Search for the cell housing the specified text and yield its (X, Y) center coordinate. 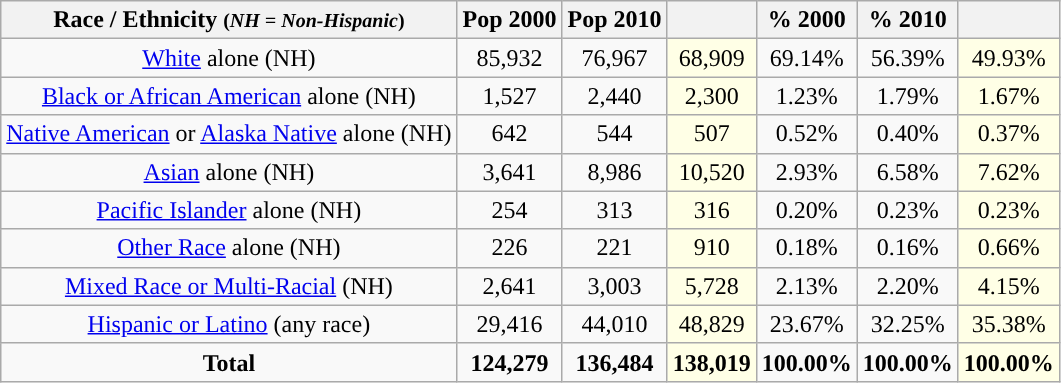
68,909 (712, 58)
Native American or Alaska Native alone (NH) (229, 134)
48,829 (712, 324)
Pacific Islander alone (NH) (229, 210)
56.39% (908, 58)
6.58% (908, 172)
7.62% (1008, 172)
32.25% (908, 324)
544 (614, 134)
254 (510, 210)
0.52% (806, 134)
3,641 (510, 172)
910 (712, 248)
313 (614, 210)
Black or African American alone (NH) (229, 96)
226 (510, 248)
2,641 (510, 286)
44,010 (614, 324)
Asian alone (NH) (229, 172)
Hispanic or Latino (any race) (229, 324)
136,484 (614, 362)
5,728 (712, 286)
76,967 (614, 58)
2,440 (614, 96)
0.40% (908, 134)
Total (229, 362)
2,300 (712, 96)
Race / Ethnicity (NH = Non-Hispanic) (229, 20)
4.15% (1008, 286)
35.38% (1008, 324)
29,416 (510, 324)
3,003 (614, 286)
85,932 (510, 58)
Pop 2010 (614, 20)
1.23% (806, 96)
Pop 2000 (510, 20)
316 (712, 210)
Other Race alone (NH) (229, 248)
138,019 (712, 362)
8,986 (614, 172)
2.93% (806, 172)
49.93% (1008, 58)
White alone (NH) (229, 58)
2.13% (806, 286)
1.67% (1008, 96)
0.20% (806, 210)
1.79% (908, 96)
0.66% (1008, 248)
0.18% (806, 248)
23.67% (806, 324)
0.16% (908, 248)
% 2010 (908, 20)
642 (510, 134)
1,527 (510, 96)
507 (712, 134)
0.37% (1008, 134)
10,520 (712, 172)
69.14% (806, 58)
124,279 (510, 362)
2.20% (908, 286)
% 2000 (806, 20)
221 (614, 248)
Mixed Race or Multi-Racial (NH) (229, 286)
